Locate the cell with the specified text and output its [x, y] center coordinate. 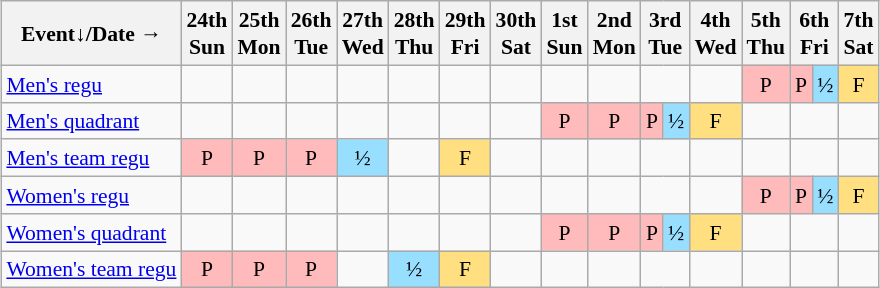
30thSat [516, 33]
Women's team regu [91, 268]
Men's regu [91, 84]
5thThu [766, 33]
27thWed [363, 33]
24thSun [206, 33]
Men's quadrant [91, 120]
Women's quadrant [91, 232]
Event↓/Date → [91, 33]
Men's team regu [91, 158]
3rdTue [665, 33]
1stSun [564, 33]
29thFri [466, 33]
4thWed [715, 33]
7thSat [859, 33]
26thTue [312, 33]
28thThu [414, 33]
2ndMon [614, 33]
25thMon [258, 33]
6thFri [814, 33]
Women's regu [91, 194]
